Scan for the cell matching the given text and deliver its (x, y) coordinate at center. 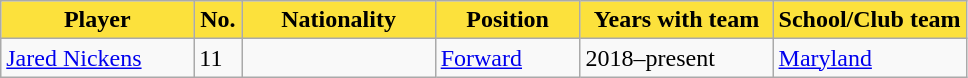
Years with team (676, 20)
No. (218, 20)
School/Club team (870, 20)
Forward (508, 58)
Nationality (338, 20)
Maryland (870, 58)
11 (218, 58)
Player (98, 20)
Position (508, 20)
2018–present (676, 58)
Jared Nickens (98, 58)
